Search for the cell housing the specified text and yield its [x, y] center coordinate. 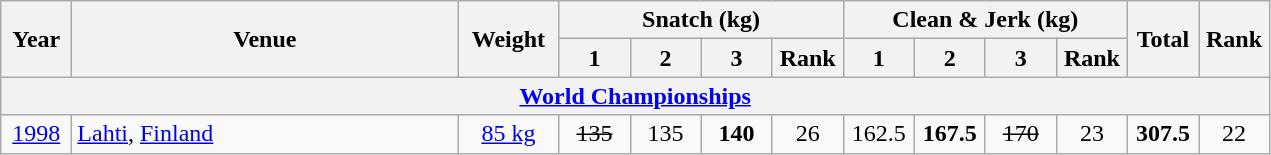
26 [808, 134]
140 [736, 134]
Clean & Jerk (kg) [985, 20]
Snatch (kg) [701, 20]
Total [1162, 39]
307.5 [1162, 134]
85 kg [508, 134]
Weight [508, 39]
Venue [265, 39]
World Championships [636, 96]
1998 [36, 134]
167.5 [950, 134]
162.5 [878, 134]
Lahti, Finland [265, 134]
170 [1020, 134]
22 [1234, 134]
23 [1092, 134]
Year [36, 39]
